For the text-containing cell, return its midpoint in [X, Y] coordinate format. 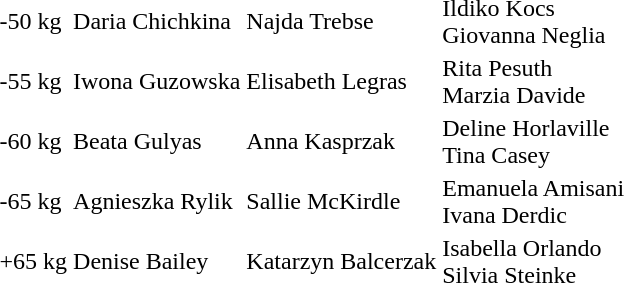
Sallie McKirdle [342, 202]
Elisabeth Legras [342, 82]
Agnieszka Rylik [157, 202]
Iwona Guzowska [157, 82]
Beata Gulyas [157, 142]
Anna Kasprzak [342, 142]
